From the cell containing the given text, extract its center point as [X, Y] coordinate. 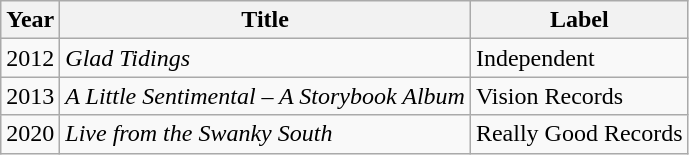
Year [30, 20]
Vision Records [579, 96]
Title [266, 20]
Live from the Swanky South [266, 134]
A Little Sentimental – A Storybook Album [266, 96]
2020 [30, 134]
2013 [30, 96]
Label [579, 20]
2012 [30, 58]
Independent [579, 58]
Really Good Records [579, 134]
Glad Tidings [266, 58]
